Output the (X, Y) coordinate of the center of the cell containing the given text.  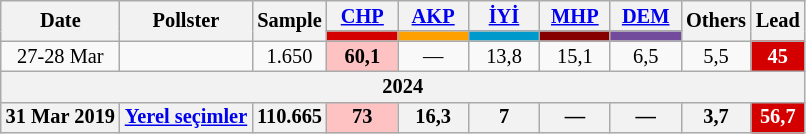
110.665 (290, 118)
15,1 (574, 56)
73 (362, 118)
7 (504, 118)
31 Mar 2019 (60, 118)
6,5 (646, 56)
MHP (574, 16)
DEM (646, 16)
2024 (403, 86)
3,7 (716, 118)
CHP (362, 16)
AKP (434, 16)
Yerel seçimler (186, 118)
5,5 (716, 56)
Others (716, 20)
56,7 (778, 118)
45 (778, 56)
13,8 (504, 56)
Sample (290, 20)
Date (60, 20)
60,1 (362, 56)
İYİ (504, 16)
27-28 Mar (60, 56)
16,3 (434, 118)
Pollster (186, 20)
Lead (778, 20)
1.650 (290, 56)
